From the cell containing the given text, extract its center point as [X, Y] coordinate. 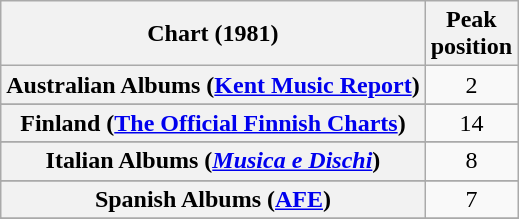
7 [471, 199]
Spanish Albums (AFE) [213, 199]
Australian Albums (Kent Music Report) [213, 85]
Finland (The Official Finnish Charts) [213, 123]
Chart (1981) [213, 34]
14 [471, 123]
8 [471, 161]
2 [471, 85]
Peakposition [471, 34]
Italian Albums (Musica e Dischi) [213, 161]
